Pinpoint the cell where the given text exists, returning its (X, Y) midpoint coordinate. 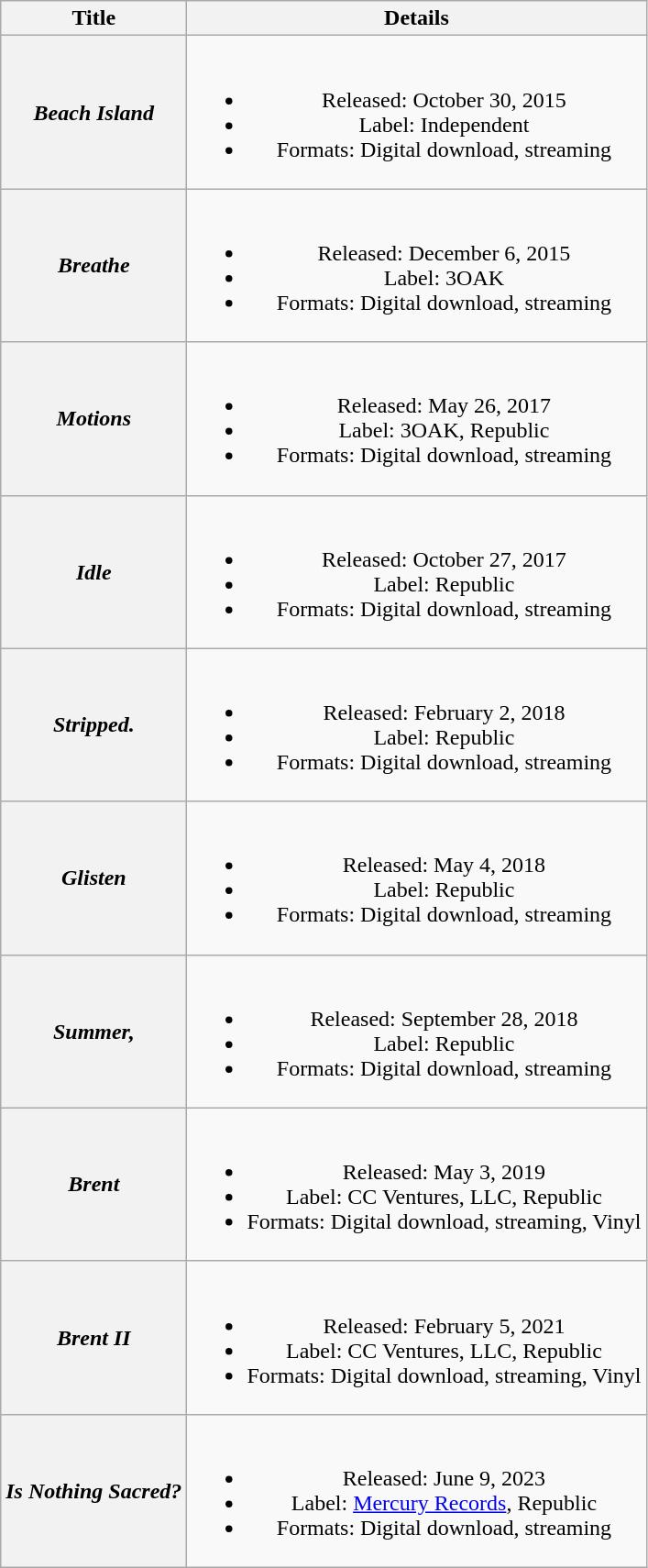
Released: February 5, 2021Label: CC Ventures, LLC, RepublicFormats: Digital download, streaming, Vinyl (416, 1337)
Details (416, 18)
Released: June 9, 2023Label: Mercury Records, RepublicFormats: Digital download, streaming (416, 1491)
Glisten (93, 878)
Is Nothing Sacred? (93, 1491)
Stripped. (93, 724)
Summer, (93, 1031)
Brent II (93, 1337)
Released: December 6, 2015Label: 3OAKFormats: Digital download, streaming (416, 266)
Breathe (93, 266)
Released: May 4, 2018Label: RepublicFormats: Digital download, streaming (416, 878)
Idle (93, 572)
Released: October 30, 2015Label: IndependentFormats: Digital download, streaming (416, 112)
Released: February 2, 2018Label: RepublicFormats: Digital download, streaming (416, 724)
Released: September 28, 2018Label: RepublicFormats: Digital download, streaming (416, 1031)
Released: May 26, 2017Label: 3OAK, RepublicFormats: Digital download, streaming (416, 418)
Beach Island (93, 112)
Title (93, 18)
Released: October 27, 2017Label: RepublicFormats: Digital download, streaming (416, 572)
Released: May 3, 2019Label: CC Ventures, LLC, RepublicFormats: Digital download, streaming, Vinyl (416, 1185)
Motions (93, 418)
Brent (93, 1185)
